Capture the cell that displays the provided text and extract its (X, Y) central coordinate. 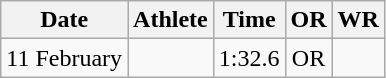
WR (358, 20)
Athlete (171, 20)
1:32.6 (249, 58)
Date (64, 20)
11 February (64, 58)
Time (249, 20)
